Provide the (X, Y) coordinate of the cell's center where the given text is located.  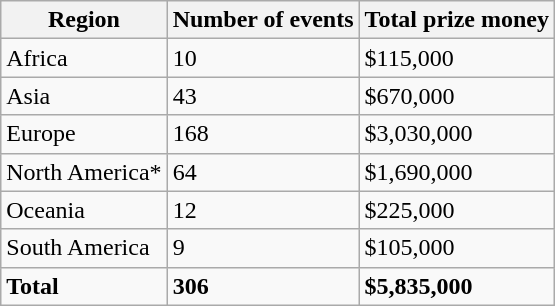
Europe (84, 134)
$115,000 (456, 58)
Asia (84, 96)
43 (263, 96)
Oceania (84, 210)
306 (263, 286)
12 (263, 210)
$225,000 (456, 210)
Number of events (263, 20)
9 (263, 248)
Region (84, 20)
$105,000 (456, 248)
Total (84, 286)
10 (263, 58)
Africa (84, 58)
168 (263, 134)
$5,835,000 (456, 286)
$3,030,000 (456, 134)
Total prize money (456, 20)
South America (84, 248)
North America* (84, 172)
$670,000 (456, 96)
$1,690,000 (456, 172)
64 (263, 172)
